Identify which cell holds the provided text, then report its [x, y] central coordinate. 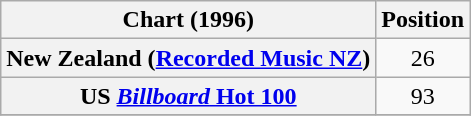
US Billboard Hot 100 [188, 96]
Chart (1996) [188, 20]
Position [423, 20]
26 [423, 58]
93 [423, 96]
New Zealand (Recorded Music NZ) [188, 58]
